Locate the cell with the specified text and output its (X, Y) center coordinate. 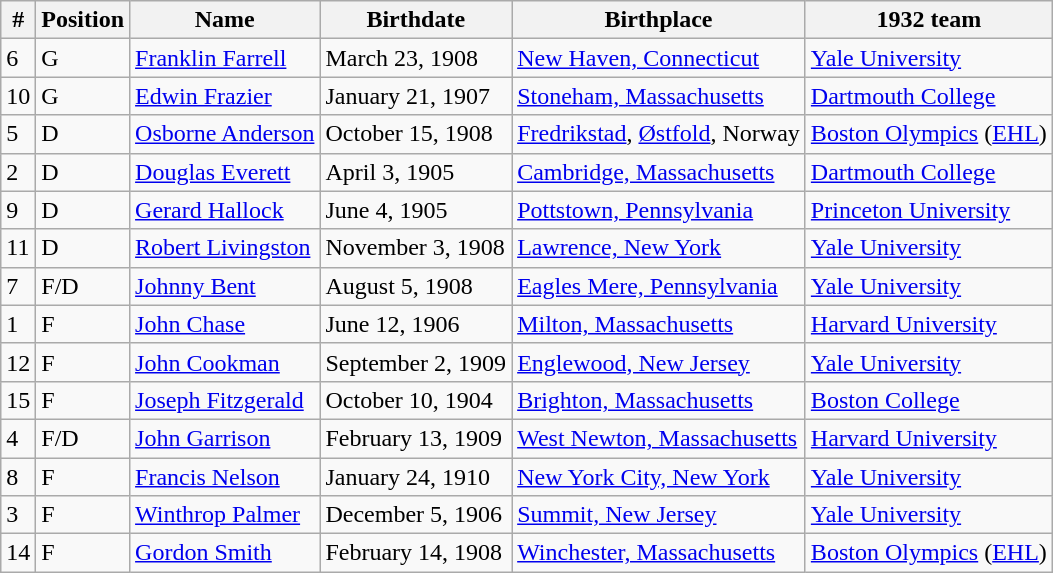
9 (18, 210)
10 (18, 96)
Douglas Everett (225, 172)
6 (18, 58)
Birthplace (659, 20)
Robert Livingston (225, 248)
5 (18, 134)
October 15, 1908 (416, 134)
June 4, 1905 (416, 210)
Princeton University (928, 210)
Gerard Hallock (225, 210)
June 12, 1906 (416, 324)
John Garrison (225, 438)
Englewood, New Jersey (659, 362)
Winchester, Massachusetts (659, 553)
John Chase (225, 324)
November 3, 1908 (416, 248)
Fredrikstad, Østfold, Norway (659, 134)
Francis Nelson (225, 477)
Stoneham, Massachusetts (659, 96)
1932 team (928, 20)
2 (18, 172)
Eagles Mere, Pennsylvania (659, 286)
11 (18, 248)
February 13, 1909 (416, 438)
Edwin Frazier (225, 96)
7 (18, 286)
Gordon Smith (225, 553)
3 (18, 515)
Osborne Anderson (225, 134)
Summit, New Jersey (659, 515)
December 5, 1906 (416, 515)
Cambridge, Massachusetts (659, 172)
1 (18, 324)
Pottstown, Pennsylvania (659, 210)
Position (83, 20)
John Cookman (225, 362)
March 23, 1908 (416, 58)
Winthrop Palmer (225, 515)
September 2, 1909 (416, 362)
West Newton, Massachusetts (659, 438)
8 (18, 477)
February 14, 1908 (416, 553)
New York City, New York (659, 477)
Johnny Bent (225, 286)
Milton, Massachusetts (659, 324)
October 10, 1904 (416, 400)
August 5, 1908 (416, 286)
New Haven, Connecticut (659, 58)
April 3, 1905 (416, 172)
Lawrence, New York (659, 248)
Boston College (928, 400)
12 (18, 362)
14 (18, 553)
Name (225, 20)
Birthdate (416, 20)
Franklin Farrell (225, 58)
4 (18, 438)
Brighton, Massachusetts (659, 400)
# (18, 20)
15 (18, 400)
January 24, 1910 (416, 477)
January 21, 1907 (416, 96)
Joseph Fitzgerald (225, 400)
